Search for the cell housing the specified text and yield its (X, Y) center coordinate. 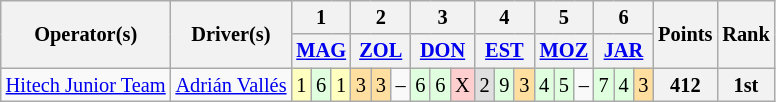
Points (685, 34)
412 (685, 85)
9 (504, 85)
DON (443, 51)
MOZ (564, 51)
Rank (746, 34)
7 (604, 85)
ZOL (381, 51)
MAG (321, 51)
1st (746, 85)
Operator(s) (86, 34)
EST (505, 51)
Adrián Vallés (232, 85)
Hitech Junior Team (86, 85)
X (462, 85)
JAR (624, 51)
Driver(s) (232, 34)
